From the cell containing the given text, extract its center point as [x, y] coordinate. 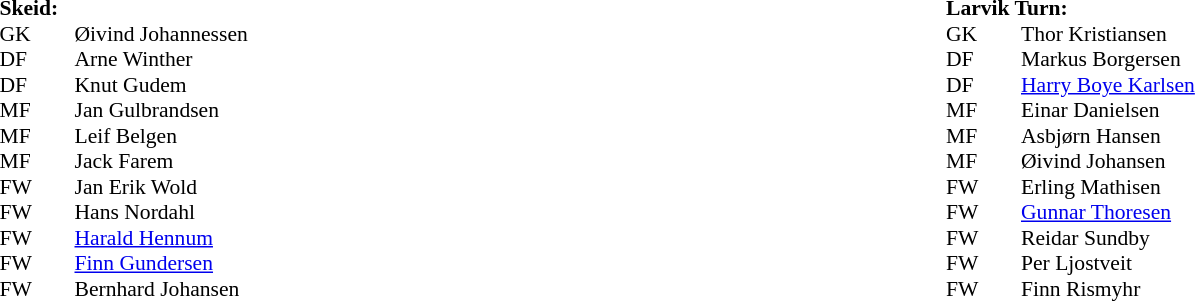
Øivind Johannessen [160, 34]
Jan Erik Wold [160, 187]
Harald Hennum [160, 238]
Per Ljostveit [1108, 263]
Hans Nordahl [160, 213]
Asbjørn Hansen [1108, 136]
Jack Farem [160, 161]
Gunnar Thoresen [1108, 213]
Jan Gulbrandsen [160, 111]
Finn Gundersen [160, 263]
Knut Gudem [160, 85]
Reidar Sundby [1108, 238]
Arne Winther [160, 59]
Leif Belgen [160, 136]
Erling Mathisen [1108, 187]
Markus Borgersen [1108, 59]
Harry Boye Karlsen [1108, 85]
Thor Kristiansen [1108, 34]
Einar Danielsen [1108, 111]
Øivind Johansen [1108, 161]
